For the text-containing cell, return its midpoint in (X, Y) coordinate format. 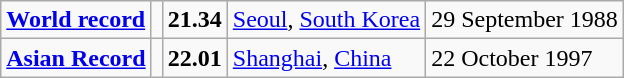
Shanghai, China (326, 58)
29 September 1988 (525, 20)
22 October 1997 (525, 58)
World record (76, 20)
Asian Record (76, 58)
22.01 (194, 58)
Seoul, South Korea (326, 20)
21.34 (194, 20)
